Capture the cell that displays the provided text and extract its [x, y] central coordinate. 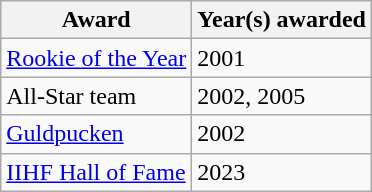
All-Star team [96, 96]
Award [96, 20]
2002, 2005 [282, 96]
Year(s) awarded [282, 20]
Rookie of the Year [96, 58]
2023 [282, 172]
Guldpucken [96, 134]
2002 [282, 134]
2001 [282, 58]
IIHF Hall of Fame [96, 172]
